From the cell containing the given text, extract its center point as [x, y] coordinate. 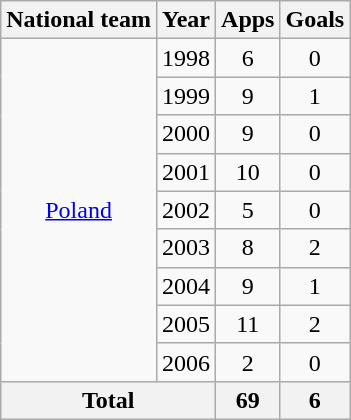
Apps [248, 20]
5 [248, 210]
Year [186, 20]
Poland [79, 210]
2002 [186, 210]
2000 [186, 134]
2001 [186, 172]
1999 [186, 96]
2005 [186, 324]
11 [248, 324]
8 [248, 248]
National team [79, 20]
69 [248, 400]
10 [248, 172]
Goals [315, 20]
Total [108, 400]
2004 [186, 286]
1998 [186, 58]
2003 [186, 248]
2006 [186, 362]
